From the cell containing the given text, extract its center point as (X, Y) coordinate. 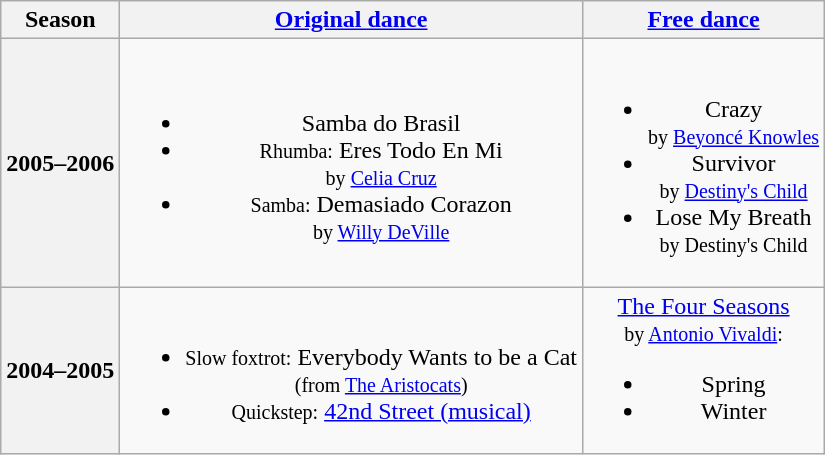
Free dance (704, 20)
Original dance (352, 20)
Crazy by Beyoncé Knowles Survivor by Destiny's Child Lose My Breath by Destiny's Child (704, 163)
2005–2006 (60, 163)
Slow foxtrot: Everybody Wants to be a Cat (from The Aristocats) Quickstep: 42nd Street (musical) (352, 370)
The Four Seasons by Antonio Vivaldi: SpringWinter (704, 370)
Samba do BrasilRhumba: Eres Todo En Mi by Celia Cruz Samba: Demasiado Corazon by Willy DeVille (352, 163)
2004–2005 (60, 370)
Season (60, 20)
